Search for the cell housing the specified text and yield its [x, y] center coordinate. 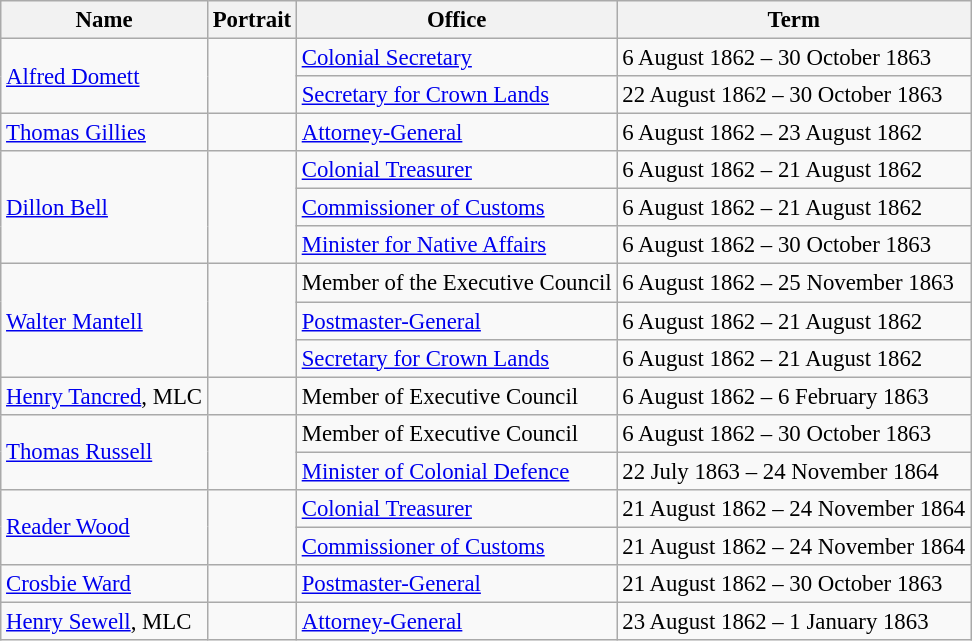
21 August 1862 – 30 October 1863 [794, 584]
Crosbie Ward [104, 584]
Dillon Bell [104, 208]
Walter Mantell [104, 320]
22 July 1863 – 24 November 1864 [794, 471]
6 August 1862 – 25 November 1863 [794, 283]
Minister for Native Affairs [456, 245]
Name [104, 20]
Office [456, 20]
Henry Tancred, MLC [104, 396]
Thomas Russell [104, 452]
23 August 1862 – 1 January 1863 [794, 621]
Term [794, 20]
6 August 1862 – 6 February 1863 [794, 396]
Reader Wood [104, 528]
Minister of Colonial Defence [456, 471]
Colonial Secretary [456, 58]
Thomas Gillies [104, 133]
Portrait [252, 20]
6 August 1862 – 23 August 1862 [794, 133]
Member of the Executive Council [456, 283]
22 August 1862 – 30 October 1863 [794, 95]
Henry Sewell, MLC [104, 621]
Alfred Domett [104, 76]
